For the text-containing cell, return its midpoint in (x, y) coordinate format. 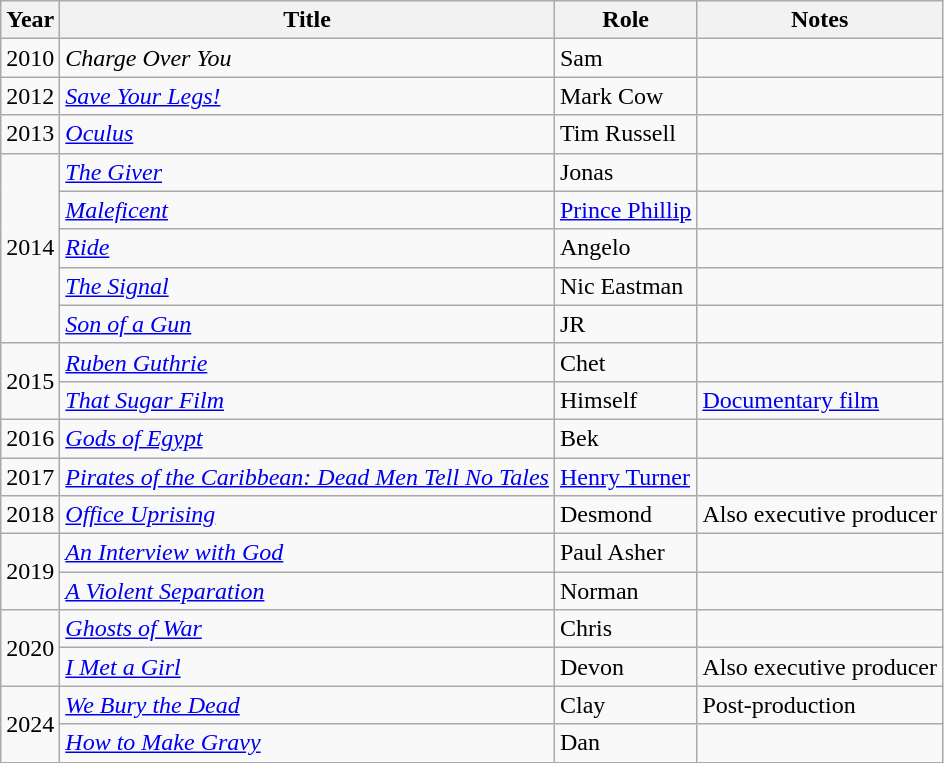
We Bury the Dead (308, 705)
Jonas (625, 172)
Desmond (625, 515)
Save Your Legs! (308, 96)
Ruben Guthrie (308, 362)
Notes (820, 20)
Bek (625, 438)
Title (308, 20)
A Violent Separation (308, 591)
2016 (30, 438)
Tim Russell (625, 134)
Post-production (820, 705)
2015 (30, 381)
Oculus (308, 134)
2013 (30, 134)
2014 (30, 248)
Henry Turner (625, 477)
Chet (625, 362)
Paul Asher (625, 553)
Angelo (625, 248)
2020 (30, 648)
I Met a Girl (308, 667)
Clay (625, 705)
2019 (30, 572)
JR (625, 324)
Pirates of the Caribbean: Dead Men Tell No Tales (308, 477)
Documentary film (820, 400)
Charge Over You (308, 58)
Son of a Gun (308, 324)
Mark Cow (625, 96)
2010 (30, 58)
Chris (625, 629)
The Giver (308, 172)
Gods of Egypt (308, 438)
Office Uprising (308, 515)
2024 (30, 724)
Norman (625, 591)
That Sugar Film (308, 400)
Nic Eastman (625, 286)
Devon (625, 667)
Ride (308, 248)
Himself (625, 400)
Maleficent (308, 210)
Prince Phillip (625, 210)
An Interview with God (308, 553)
Ghosts of War (308, 629)
Dan (625, 743)
Sam (625, 58)
How to Make Gravy (308, 743)
The Signal (308, 286)
2012 (30, 96)
2017 (30, 477)
Role (625, 20)
Year (30, 20)
2018 (30, 515)
